Find where the given text appears and provide that cell's center as (X, Y) coordinate. 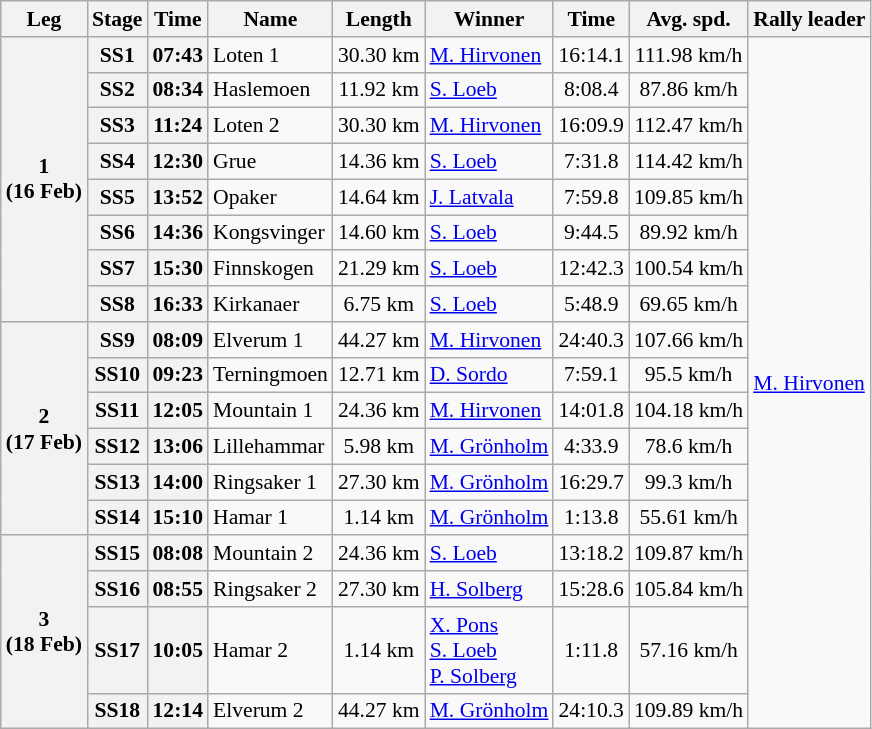
11:24 (178, 126)
16:29.7 (590, 482)
21.29 km (379, 269)
5:48.9 (590, 304)
SS14 (117, 518)
109.85 km/h (688, 197)
SS16 (117, 589)
69.65 km/h (688, 304)
2(17 Feb) (44, 429)
7:59.8 (590, 197)
100.54 km/h (688, 269)
SS17 (117, 650)
99.3 km/h (688, 482)
12:14 (178, 711)
104.18 km/h (688, 411)
15:10 (178, 518)
SS12 (117, 447)
55.61 km/h (688, 518)
SS18 (117, 711)
08:08 (178, 554)
SS11 (117, 411)
112.47 km/h (688, 126)
15:28.6 (590, 589)
12:30 (178, 162)
107.66 km/h (688, 340)
16:09.9 (590, 126)
Elverum 1 (270, 340)
12:42.3 (590, 269)
D. Sordo (490, 375)
14:00 (178, 482)
13:18.2 (590, 554)
13:52 (178, 197)
57.16 km/h (688, 650)
12.71 km (379, 375)
114.42 km/h (688, 162)
109.87 km/h (688, 554)
10:05 (178, 650)
Rally leader (809, 19)
16:14.1 (590, 55)
111.98 km/h (688, 55)
SS1 (117, 55)
SS4 (117, 162)
Opaker (270, 197)
SS15 (117, 554)
Kongsvinger (270, 233)
Length (379, 19)
24:10.3 (590, 711)
08:55 (178, 589)
08:34 (178, 90)
X. Pons S. Loeb P. Solberg (490, 650)
Finnskogen (270, 269)
SS9 (117, 340)
Ringsaker 2 (270, 589)
24:40.3 (590, 340)
14:36 (178, 233)
109.89 km/h (688, 711)
H. Solberg (490, 589)
Stage (117, 19)
95.5 km/h (688, 375)
1:13.8 (590, 518)
Terningmoen (270, 375)
14.64 km (379, 197)
7:31.8 (590, 162)
15:30 (178, 269)
11.92 km (379, 90)
6.75 km (379, 304)
Avg. spd. (688, 19)
Loten 2 (270, 126)
SS8 (117, 304)
1(16 Feb) (44, 180)
Kirkanaer (270, 304)
Haslemoen (270, 90)
Elverum 2 (270, 711)
13:06 (178, 447)
Winner (490, 19)
SS5 (117, 197)
87.86 km/h (688, 90)
12:05 (178, 411)
9:44.5 (590, 233)
14.60 km (379, 233)
Loten 1 (270, 55)
SS3 (117, 126)
89.92 km/h (688, 233)
07:43 (178, 55)
Mountain 1 (270, 411)
105.84 km/h (688, 589)
Hamar 2 (270, 650)
8:08.4 (590, 90)
Mountain 2 (270, 554)
J. Latvala (490, 197)
14.36 km (379, 162)
Leg (44, 19)
Ringsaker 1 (270, 482)
08:09 (178, 340)
4:33.9 (590, 447)
SS13 (117, 482)
SS6 (117, 233)
Hamar 1 (270, 518)
Lillehammar (270, 447)
Grue (270, 162)
SS2 (117, 90)
SS10 (117, 375)
5.98 km (379, 447)
SS7 (117, 269)
16:33 (178, 304)
14:01.8 (590, 411)
78.6 km/h (688, 447)
7:59.1 (590, 375)
1:11.8 (590, 650)
Name (270, 19)
09:23 (178, 375)
